Return [X, Y] of the center of cell containing provided text 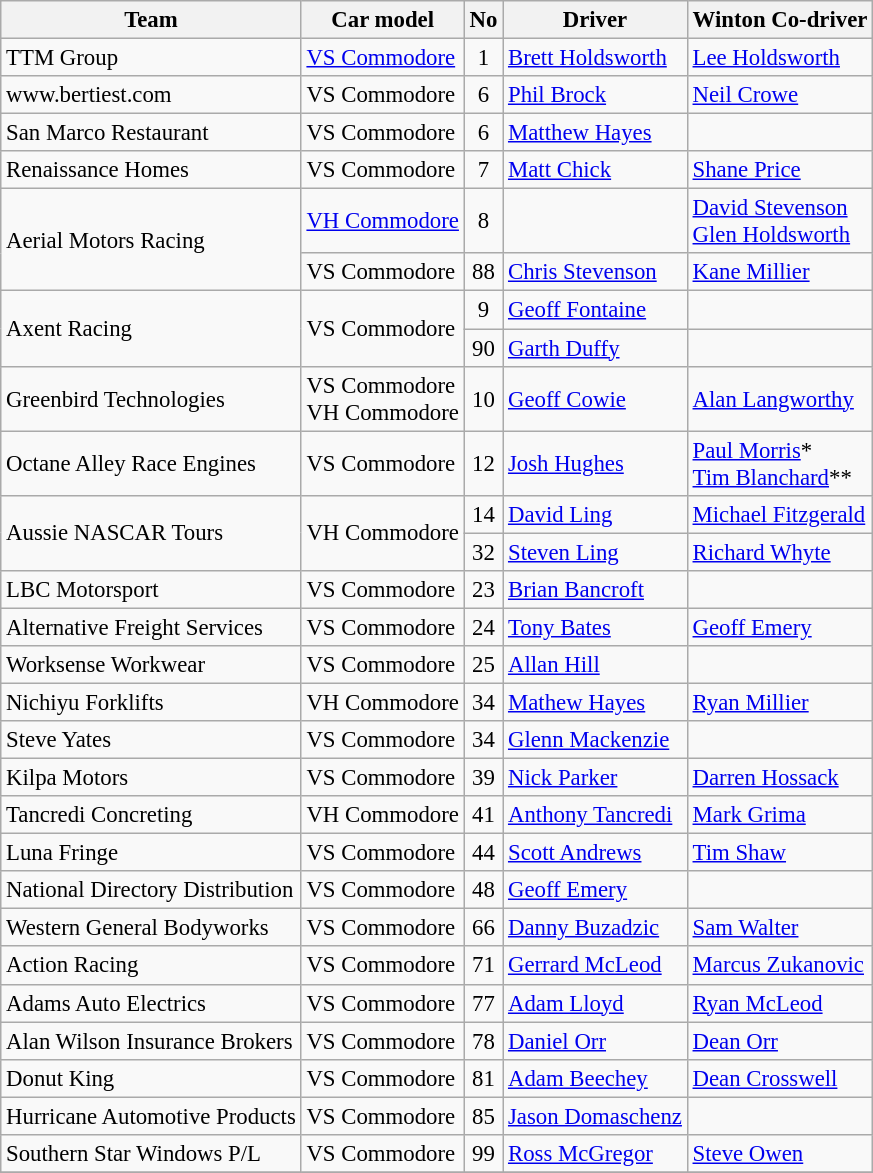
32 [483, 552]
Octane Alley Race Engines [151, 464]
Worksense Workwear [151, 665]
9 [483, 310]
71 [483, 966]
David Ling [596, 514]
Car model [382, 20]
14 [483, 514]
Dean Orr [780, 1041]
Steve Owen [780, 1154]
85 [483, 1116]
Mark Grima [780, 815]
Nichiyu Forklifts [151, 702]
Geoff Cowie [596, 398]
90 [483, 348]
39 [483, 778]
National Directory Distribution [151, 890]
Steven Ling [596, 552]
23 [483, 590]
Nick Parker [596, 778]
Alternative Freight Services [151, 627]
Adam Lloyd [596, 1003]
Scott Andrews [596, 853]
Neil Crowe [780, 95]
Tony Bates [596, 627]
99 [483, 1154]
Brett Holdsworth [596, 58]
44 [483, 853]
Mathew Hayes [596, 702]
Alan Langworthy [780, 398]
Josh Hughes [596, 464]
Anthony Tancredi [596, 815]
Tancredi Concreting [151, 815]
Hurricane Automotive Products [151, 1116]
Adams Auto Electrics [151, 1003]
Paul Morris* Tim Blanchard** [780, 464]
Phil Brock [596, 95]
Kane Millier [780, 273]
Aussie NASCAR Tours [151, 532]
David Stevenson Glen Holdsworth [780, 222]
66 [483, 928]
Ross McGregor [596, 1154]
Greenbird Technologies [151, 398]
Southern Star Windows P/L [151, 1154]
10 [483, 398]
Action Racing [151, 966]
12 [483, 464]
Luna Fringe [151, 853]
Jason Domaschenz [596, 1116]
25 [483, 665]
Chris Stevenson [596, 273]
1 [483, 58]
Axent Racing [151, 328]
Sam Walter [780, 928]
No [483, 20]
Kilpa Motors [151, 778]
TTM Group [151, 58]
VS CommodoreVH Commodore [382, 398]
Danny Buzadzic [596, 928]
48 [483, 890]
Geoff Fontaine [596, 310]
Dean Crosswell [780, 1078]
Brian Bancroft [596, 590]
Winton Co-driver [780, 20]
Darren Hossack [780, 778]
Richard Whyte [780, 552]
78 [483, 1041]
77 [483, 1003]
Ryan Millier [780, 702]
Allan Hill [596, 665]
Marcus Zukanovic [780, 966]
Driver [596, 20]
Western General Bodyworks [151, 928]
Matthew Hayes [596, 133]
Shane Price [780, 170]
Adam Beechey [596, 1078]
24 [483, 627]
Renaissance Homes [151, 170]
41 [483, 815]
Michael Fitzgerald [780, 514]
LBC Motorsport [151, 590]
Alan Wilson Insurance Brokers [151, 1041]
Team [151, 20]
88 [483, 273]
San Marco Restaurant [151, 133]
Steve Yates [151, 740]
Glenn Mackenzie [596, 740]
7 [483, 170]
www.bertiest.com [151, 95]
8 [483, 222]
Ryan McLeod [780, 1003]
Tim Shaw [780, 853]
Lee Holdsworth [780, 58]
Donut King [151, 1078]
Gerrard McLeod [596, 966]
81 [483, 1078]
Aerial Motors Racing [151, 240]
Daniel Orr [596, 1041]
Matt Chick [596, 170]
Garth Duffy [596, 348]
